For the text-containing cell, return its midpoint in (x, y) coordinate format. 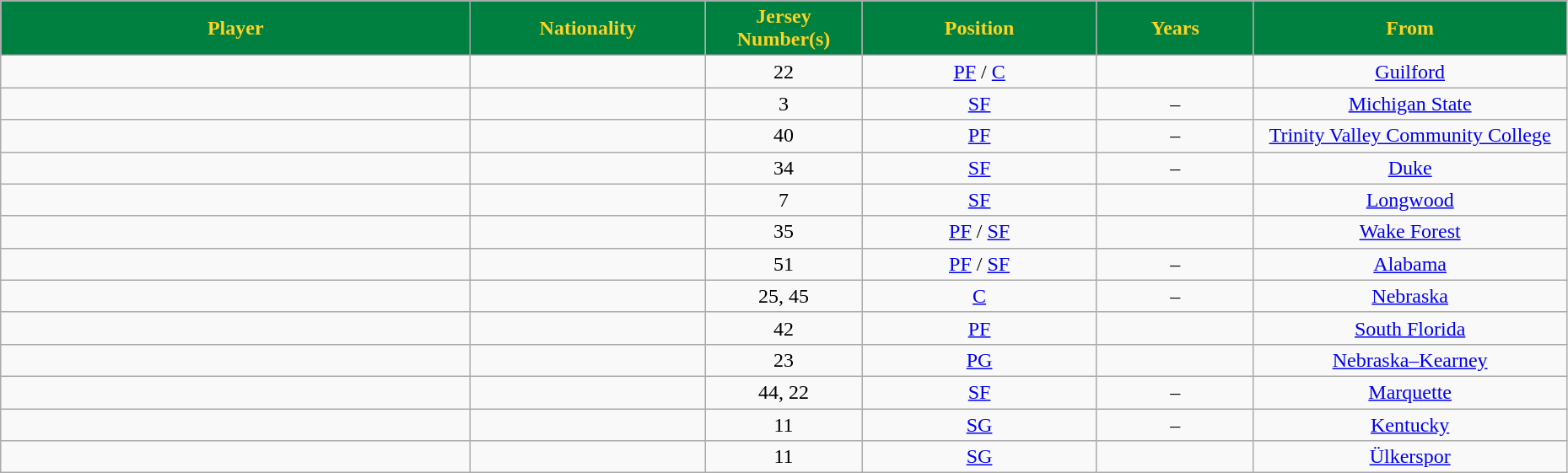
Michigan State (1410, 104)
Kentucky (1410, 424)
Player (236, 29)
7 (784, 200)
22 (784, 72)
Jersey Number(s) (784, 29)
42 (784, 328)
Guilford (1410, 72)
Position (979, 29)
25, 45 (784, 296)
Nebraska–Kearney (1410, 360)
Years (1175, 29)
Longwood (1410, 200)
Marquette (1410, 392)
South Florida (1410, 328)
Wake Forest (1410, 232)
40 (784, 136)
Duke (1410, 168)
Ülkerspor (1410, 457)
Nebraska (1410, 296)
PG (979, 360)
3 (784, 104)
C (979, 296)
51 (784, 264)
35 (784, 232)
PF / C (979, 72)
23 (784, 360)
Nationality (588, 29)
From (1410, 29)
Alabama (1410, 264)
34 (784, 168)
Trinity Valley Community College (1410, 136)
44, 22 (784, 392)
